From the cell containing the given text, extract its center point as [x, y] coordinate. 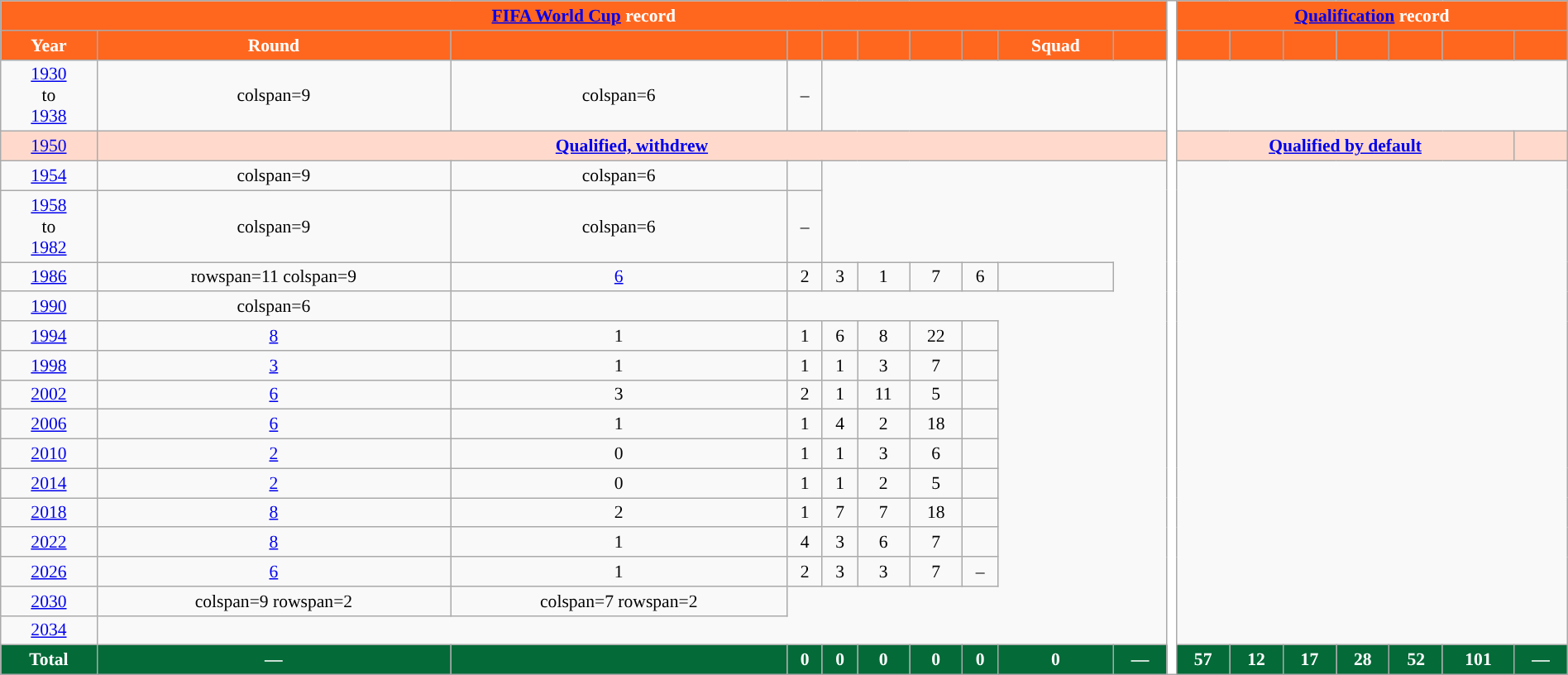
Qualification record [1371, 16]
colspan=9 rowspan=2 [274, 601]
Qualified by default [1345, 146]
1986 [49, 277]
2022 [49, 543]
2030 [49, 601]
28 [1363, 660]
1930to 1938 [49, 96]
Qualified, withdrew [632, 146]
57 [1202, 660]
2002 [49, 395]
22 [936, 336]
101 [1478, 660]
1958to 1982 [49, 227]
2010 [49, 454]
Round [274, 45]
2014 [49, 483]
11 [883, 395]
1994 [49, 336]
12 [1256, 660]
17 [1309, 660]
rowspan=11 colspan=9 [274, 277]
colspan=7 rowspan=2 [619, 601]
52 [1416, 660]
2018 [49, 513]
Squad [1055, 45]
1998 [49, 366]
1990 [49, 307]
FIFA World Cup record [584, 16]
2034 [49, 630]
1950 [49, 146]
1954 [49, 176]
Total [49, 660]
2026 [49, 572]
2006 [49, 424]
Year [49, 45]
